Find where the given text appears and provide that cell's center as [x, y] coordinate. 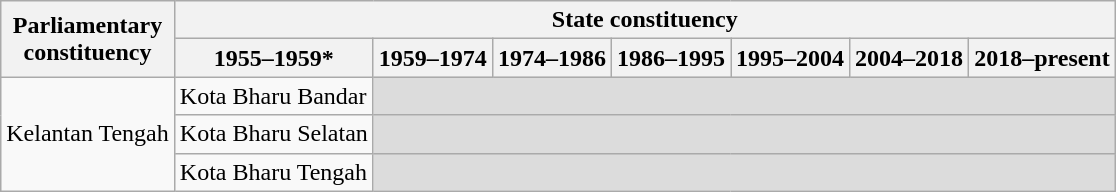
1959–1974 [432, 58]
1995–2004 [790, 58]
Kota Bharu Bandar [274, 96]
1974–1986 [552, 58]
2004–2018 [910, 58]
Parliamentaryconstituency [88, 39]
1955–1959* [274, 58]
Kota Bharu Tengah [274, 172]
Kota Bharu Selatan [274, 134]
1986–1995 [670, 58]
2018–present [1042, 58]
Kelantan Tengah [88, 134]
State constituency [644, 20]
